Output the [X, Y] coordinate of the center of the cell containing the given text.  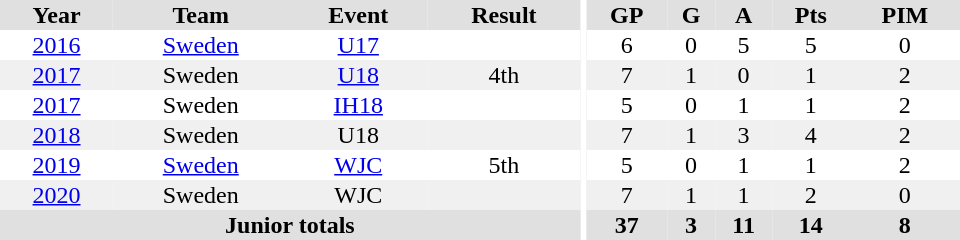
G [691, 15]
2018 [56, 135]
Result [504, 15]
6 [626, 45]
14 [811, 225]
GP [626, 15]
A [744, 15]
37 [626, 225]
PIM [905, 15]
2019 [56, 165]
11 [744, 225]
2020 [56, 195]
8 [905, 225]
IH18 [358, 105]
Pts [811, 15]
5th [504, 165]
2016 [56, 45]
U17 [358, 45]
Team [200, 15]
Year [56, 15]
Junior totals [290, 225]
4 [811, 135]
4th [504, 75]
Event [358, 15]
